Extract the [x, y] coordinate from the center of the cell holding the provided text.  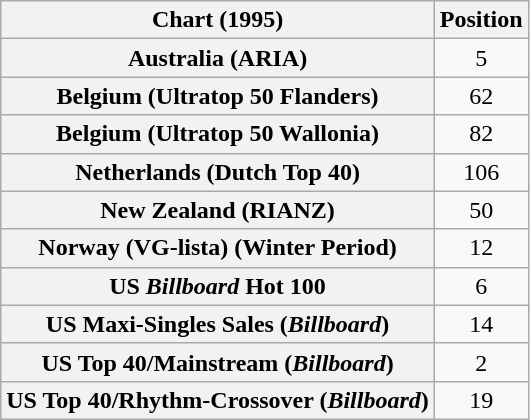
12 [481, 248]
2 [481, 362]
Australia (ARIA) [218, 58]
19 [481, 400]
US Top 40/Rhythm-Crossover (Billboard) [218, 400]
US Billboard Hot 100 [218, 286]
US Top 40/Mainstream (Billboard) [218, 362]
62 [481, 96]
14 [481, 324]
Chart (1995) [218, 20]
Position [481, 20]
Belgium (Ultratop 50 Wallonia) [218, 134]
106 [481, 172]
Belgium (Ultratop 50 Flanders) [218, 96]
5 [481, 58]
Norway (VG-lista) (Winter Period) [218, 248]
Netherlands (Dutch Top 40) [218, 172]
50 [481, 210]
6 [481, 286]
US Maxi-Singles Sales (Billboard) [218, 324]
82 [481, 134]
New Zealand (RIANZ) [218, 210]
